Return the [X, Y] coordinate for the center point of the cell that contains the specified text.  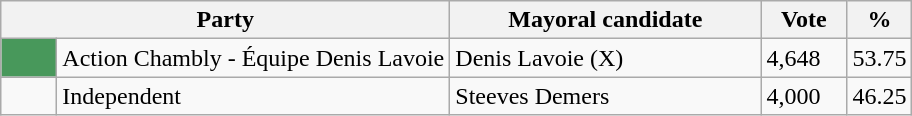
Action Chambly - Équipe Denis Lavoie [254, 58]
Denis Lavoie (X) [606, 58]
Mayoral candidate [606, 20]
% [880, 20]
4,000 [804, 96]
53.75 [880, 58]
Party [226, 20]
46.25 [880, 96]
4,648 [804, 58]
Independent [254, 96]
Steeves Demers [606, 96]
Vote [804, 20]
